Provide the [x, y] coordinate of the cell's center where the given text is located.  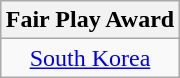
South Korea [90, 58]
Fair Play Award [90, 20]
